Output the [x, y] coordinate of the center of the cell containing the given text.  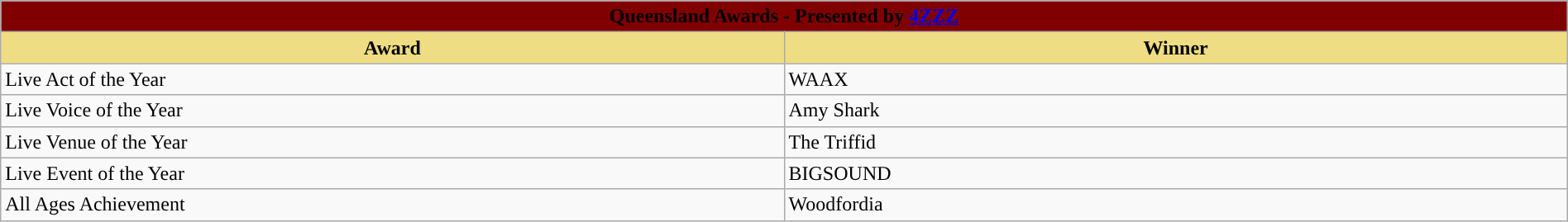
Live Act of the Year [392, 79]
Amy Shark [1176, 111]
All Ages Achievement [392, 205]
Winner [1176, 48]
BIGSOUND [1176, 173]
Live Venue of the Year [392, 142]
The Triffid [1176, 142]
Woodfordia [1176, 205]
Live Voice of the Year [392, 111]
WAAX [1176, 79]
Award [392, 48]
Queensland Awards - Presented by 4ZZZ [784, 17]
Live Event of the Year [392, 173]
